Determine the (X, Y) coordinate at the center of the cell enclosing the given text.  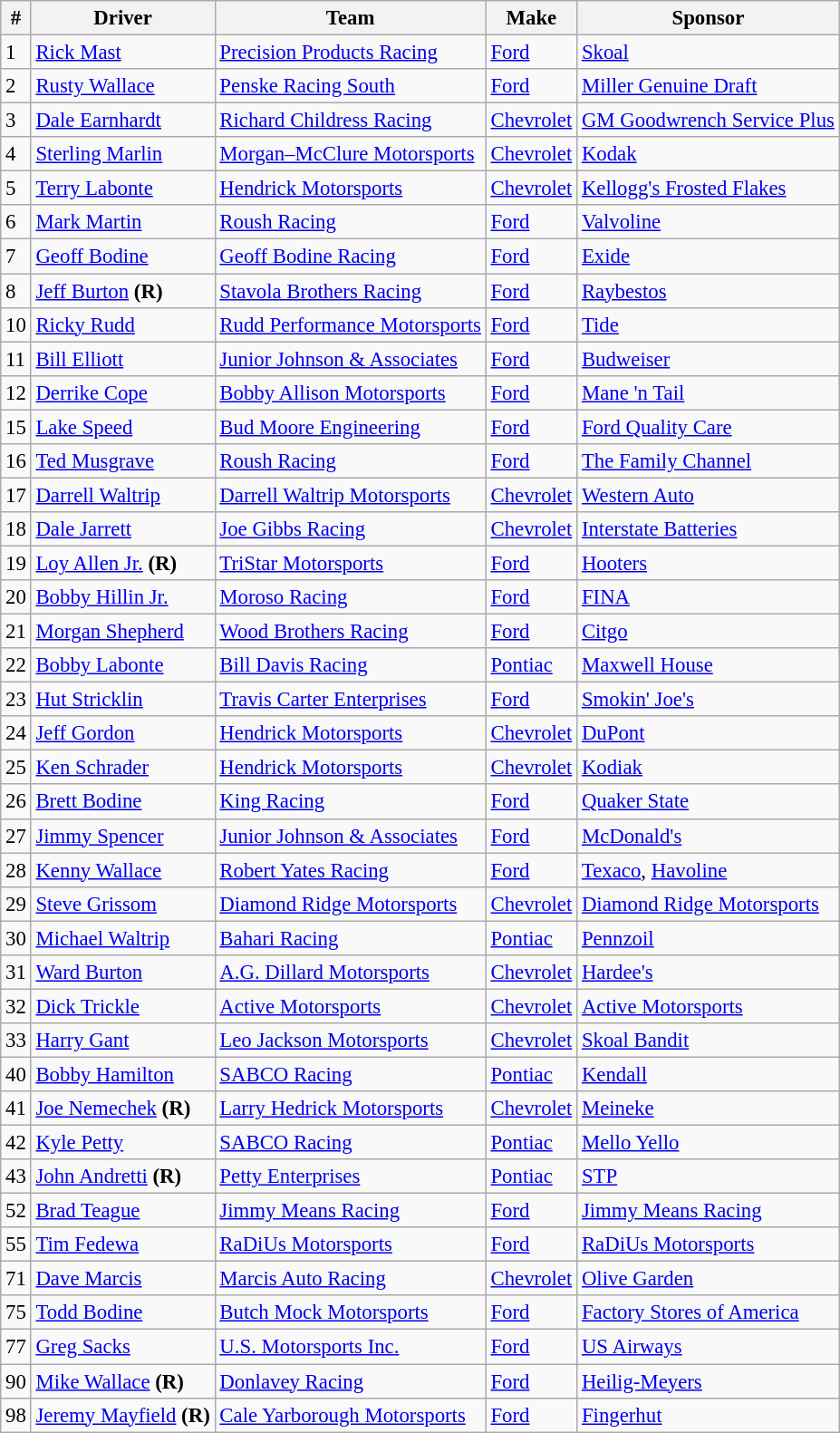
19 (16, 563)
Fingerhut (709, 1415)
Darrell Waltrip (123, 495)
U.S. Motorsports Inc. (350, 1347)
Marcis Auto Racing (350, 1279)
Hardee's (709, 973)
Dale Jarrett (123, 529)
King Racing (350, 802)
77 (16, 1347)
Bahari Racing (350, 938)
Kellogg's Frosted Flakes (709, 189)
5 (16, 189)
Team (350, 18)
Todd Bodine (123, 1313)
Joe Gibbs Racing (350, 529)
Derrike Cope (123, 392)
10 (16, 324)
Penske Racing South (350, 86)
Tim Fedewa (123, 1244)
12 (16, 392)
71 (16, 1279)
Geoff Bodine (123, 257)
33 (16, 1041)
22 (16, 665)
32 (16, 1006)
Harry Gant (123, 1041)
Exide (709, 257)
20 (16, 597)
Travis Carter Enterprises (350, 700)
Ward Burton (123, 973)
23 (16, 700)
Rick Mast (123, 53)
Factory Stores of America (709, 1313)
55 (16, 1244)
Quaker State (709, 802)
Mello Yello (709, 1143)
Kodak (709, 154)
Miller Genuine Draft (709, 86)
Kenny Wallace (123, 870)
Jeff Gordon (123, 733)
21 (16, 632)
Morgan Shepherd (123, 632)
75 (16, 1313)
16 (16, 461)
98 (16, 1415)
Make (531, 18)
STP (709, 1176)
Texaco, Havoline (709, 870)
Cale Yarborough Motorsports (350, 1415)
1 (16, 53)
Bobby Hamilton (123, 1074)
Michael Waltrip (123, 938)
A.G. Dillard Motorsports (350, 973)
The Family Channel (709, 461)
FINA (709, 597)
18 (16, 529)
Rusty Wallace (123, 86)
6 (16, 222)
Ken Schrader (123, 768)
11 (16, 359)
24 (16, 733)
Jeff Burton (R) (123, 291)
Dale Earnhardt (123, 121)
Skoal Bandit (709, 1041)
Heilig-Meyers (709, 1381)
40 (16, 1074)
Budweiser (709, 359)
Bud Moore Engineering (350, 427)
John Andretti (R) (123, 1176)
Rudd Performance Motorsports (350, 324)
Pennzoil (709, 938)
28 (16, 870)
27 (16, 836)
42 (16, 1143)
31 (16, 973)
Larry Hedrick Motorsports (350, 1109)
Wood Brothers Racing (350, 632)
Bobby Allison Motorsports (350, 392)
Mark Martin (123, 222)
Smokin' Joe's (709, 700)
Robert Yates Racing (350, 870)
Dave Marcis (123, 1279)
Darrell Waltrip Motorsports (350, 495)
Ricky Rudd (123, 324)
US Airways (709, 1347)
30 (16, 938)
Brad Teague (123, 1211)
Terry Labonte (123, 189)
Ford Quality Care (709, 427)
Mike Wallace (R) (123, 1381)
Geoff Bodine Racing (350, 257)
Sterling Marlin (123, 154)
DuPont (709, 733)
90 (16, 1381)
Moroso Racing (350, 597)
Citgo (709, 632)
26 (16, 802)
15 (16, 427)
Kendall (709, 1074)
Kyle Petty (123, 1143)
Valvoline (709, 222)
Bobby Hillin Jr. (123, 597)
17 (16, 495)
Jeremy Mayfield (R) (123, 1415)
Donlavey Racing (350, 1381)
Brett Bodine (123, 802)
Olive Garden (709, 1279)
Interstate Batteries (709, 529)
Ted Musgrave (123, 461)
41 (16, 1109)
Skoal (709, 53)
Butch Mock Motorsports (350, 1313)
Hooters (709, 563)
Bobby Labonte (123, 665)
Greg Sacks (123, 1347)
Bill Davis Racing (350, 665)
Leo Jackson Motorsports (350, 1041)
Dick Trickle (123, 1006)
Maxwell House (709, 665)
7 (16, 257)
Western Auto (709, 495)
Tide (709, 324)
Meineke (709, 1109)
# (16, 18)
Raybestos (709, 291)
29 (16, 904)
Driver (123, 18)
43 (16, 1176)
Kodiak (709, 768)
Petty Enterprises (350, 1176)
McDonald's (709, 836)
25 (16, 768)
Precision Products Racing (350, 53)
Steve Grissom (123, 904)
Richard Childress Racing (350, 121)
52 (16, 1211)
Hut Stricklin (123, 700)
GM Goodwrench Service Plus (709, 121)
4 (16, 154)
Lake Speed (123, 427)
Mane 'n Tail (709, 392)
3 (16, 121)
Morgan–McClure Motorsports (350, 154)
Loy Allen Jr. (R) (123, 563)
Bill Elliott (123, 359)
Stavola Brothers Racing (350, 291)
8 (16, 291)
Jimmy Spencer (123, 836)
Joe Nemechek (R) (123, 1109)
TriStar Motorsports (350, 563)
Sponsor (709, 18)
2 (16, 86)
